Return the (X, Y) coordinate for the center point of the cell that contains the specified text.  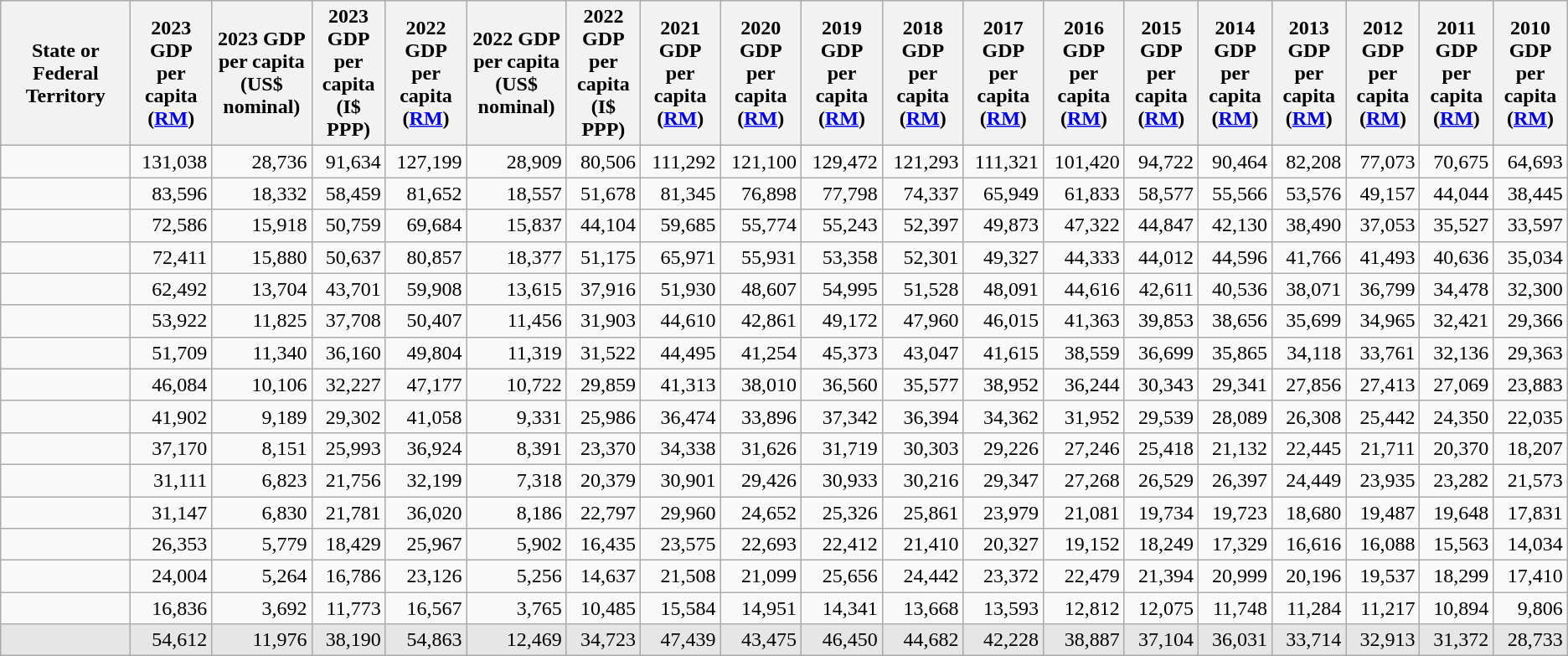
22,035 (1530, 416)
90,464 (1235, 162)
47,322 (1084, 225)
30,901 (680, 480)
24,652 (761, 512)
44,104 (603, 225)
80,506 (603, 162)
43,047 (923, 353)
54,612 (171, 640)
51,678 (603, 194)
51,175 (603, 257)
27,246 (1084, 448)
26,397 (1235, 480)
32,199 (426, 480)
5,264 (261, 576)
29,341 (1235, 385)
30,303 (923, 448)
131,038 (171, 162)
69,684 (426, 225)
49,804 (426, 353)
47,960 (923, 321)
34,118 (1309, 353)
19,648 (1457, 512)
2021 GDPper capita(RM) (680, 74)
27,856 (1309, 385)
41,058 (426, 416)
11,456 (516, 321)
25,993 (348, 448)
44,596 (1235, 257)
41,254 (761, 353)
38,656 (1235, 321)
2015 GDPper capita(RM) (1161, 74)
19,723 (1235, 512)
29,347 (1003, 480)
28,736 (261, 162)
21,573 (1530, 480)
32,227 (348, 385)
23,372 (1003, 576)
33,714 (1309, 640)
15,918 (261, 225)
20,999 (1235, 576)
33,896 (761, 416)
72,411 (171, 257)
31,522 (603, 353)
23,282 (1457, 480)
44,847 (1161, 225)
28,733 (1530, 640)
23,935 (1383, 480)
65,971 (680, 257)
18,299 (1457, 576)
6,830 (261, 512)
25,656 (843, 576)
25,418 (1161, 448)
44,682 (923, 640)
18,429 (348, 545)
38,559 (1084, 353)
8,186 (516, 512)
59,908 (426, 289)
27,268 (1084, 480)
46,084 (171, 385)
38,071 (1309, 289)
30,343 (1161, 385)
42,130 (1235, 225)
74,337 (923, 194)
2020 GDPper capita(RM) (761, 74)
82,208 (1309, 162)
36,699 (1161, 353)
49,157 (1383, 194)
129,472 (843, 162)
19,734 (1161, 512)
21,394 (1161, 576)
24,442 (923, 576)
21,711 (1383, 448)
36,394 (923, 416)
38,952 (1003, 385)
37,053 (1383, 225)
35,865 (1235, 353)
33,597 (1530, 225)
23,883 (1530, 385)
18,332 (261, 194)
18,249 (1161, 545)
44,012 (1161, 257)
17,329 (1235, 545)
37,104 (1161, 640)
12,469 (516, 640)
44,333 (1084, 257)
34,338 (680, 448)
41,902 (171, 416)
11,976 (261, 640)
45,373 (843, 353)
59,685 (680, 225)
35,527 (1457, 225)
11,319 (516, 353)
81,345 (680, 194)
36,020 (426, 512)
35,034 (1530, 257)
30,216 (923, 480)
54,995 (843, 289)
2023 GDPper capita(RM) (171, 74)
6,823 (261, 480)
80,857 (426, 257)
50,407 (426, 321)
29,539 (1161, 416)
58,577 (1161, 194)
2022 GDPper capita(US$ nominal) (516, 74)
49,327 (1003, 257)
37,170 (171, 448)
27,069 (1457, 385)
55,774 (761, 225)
51,930 (680, 289)
29,226 (1003, 448)
44,616 (1084, 289)
32,421 (1457, 321)
44,610 (680, 321)
47,177 (426, 385)
25,861 (923, 512)
36,160 (348, 353)
2022 GDPper capita(I$ PPP) (603, 74)
10,106 (261, 385)
21,132 (1235, 448)
26,529 (1161, 480)
18,207 (1530, 448)
48,091 (1003, 289)
17,410 (1530, 576)
22,412 (843, 545)
34,965 (1383, 321)
11,825 (261, 321)
16,836 (171, 608)
32,136 (1457, 353)
13,593 (1003, 608)
29,426 (761, 480)
2017 GDPper capita(RM) (1003, 74)
28,089 (1235, 416)
70,675 (1457, 162)
9,806 (1530, 608)
91,634 (348, 162)
24,449 (1309, 480)
32,300 (1530, 289)
38,445 (1530, 194)
25,326 (843, 512)
111,321 (1003, 162)
23,126 (426, 576)
36,924 (426, 448)
54,863 (426, 640)
18,377 (516, 257)
20,327 (1003, 545)
3,692 (261, 608)
41,363 (1084, 321)
36,474 (680, 416)
29,363 (1530, 353)
30,933 (843, 480)
61,833 (1084, 194)
8,151 (261, 448)
43,475 (761, 640)
22,445 (1309, 448)
40,536 (1235, 289)
24,350 (1457, 416)
31,372 (1457, 640)
14,951 (761, 608)
22,693 (761, 545)
10,894 (1457, 608)
14,637 (603, 576)
29,366 (1530, 321)
23,979 (1003, 512)
11,748 (1235, 608)
51,528 (923, 289)
111,292 (680, 162)
36,244 (1084, 385)
44,044 (1457, 194)
41,313 (680, 385)
37,916 (603, 289)
24,004 (171, 576)
9,189 (261, 416)
17,831 (1530, 512)
15,837 (516, 225)
77,073 (1383, 162)
55,243 (843, 225)
42,611 (1161, 289)
19,152 (1084, 545)
2016 GDPper capita(RM) (1084, 74)
21,099 (761, 576)
31,147 (171, 512)
15,880 (261, 257)
47,439 (680, 640)
53,576 (1309, 194)
13,668 (923, 608)
65,949 (1003, 194)
76,898 (761, 194)
19,487 (1383, 512)
58,459 (348, 194)
2010 GDPper capita(RM) (1530, 74)
22,797 (603, 512)
2014 GDPper capita(RM) (1235, 74)
16,616 (1309, 545)
16,786 (348, 576)
55,931 (761, 257)
50,637 (348, 257)
38,887 (1084, 640)
37,708 (348, 321)
11,773 (348, 608)
5,256 (516, 576)
31,719 (843, 448)
121,100 (761, 162)
49,873 (1003, 225)
37,342 (843, 416)
42,228 (1003, 640)
29,302 (348, 416)
23,575 (680, 545)
31,952 (1084, 416)
36,031 (1235, 640)
81,652 (426, 194)
28,909 (516, 162)
83,596 (171, 194)
34,478 (1457, 289)
10,722 (516, 385)
21,781 (348, 512)
53,922 (171, 321)
29,960 (680, 512)
121,293 (923, 162)
52,301 (923, 257)
15,584 (680, 608)
21,081 (1084, 512)
62,492 (171, 289)
12,075 (1161, 608)
42,861 (761, 321)
10,485 (603, 608)
2011 GDPper capita(RM) (1457, 74)
11,284 (1309, 608)
16,088 (1383, 545)
41,766 (1309, 257)
55,566 (1235, 194)
36,560 (843, 385)
51,709 (171, 353)
38,490 (1309, 225)
8,391 (516, 448)
44,495 (680, 353)
5,779 (261, 545)
16,567 (426, 608)
15,563 (1457, 545)
31,903 (603, 321)
46,015 (1003, 321)
94,722 (1161, 162)
50,759 (348, 225)
2023 GDPper capita(I$ PPP) (348, 74)
41,615 (1003, 353)
39,853 (1161, 321)
2012 GDPper capita(RM) (1383, 74)
72,586 (171, 225)
22,479 (1084, 576)
18,680 (1309, 512)
43,701 (348, 289)
33,761 (1383, 353)
25,442 (1383, 416)
25,967 (426, 545)
41,493 (1383, 257)
5,902 (516, 545)
101,420 (1084, 162)
77,798 (843, 194)
40,636 (1457, 257)
20,379 (603, 480)
State or Federal Territory (65, 74)
35,699 (1309, 321)
11,217 (1383, 608)
23,370 (603, 448)
9,331 (516, 416)
2019 GDPper capita(RM) (843, 74)
18,557 (516, 194)
25,986 (603, 416)
49,172 (843, 321)
53,358 (843, 257)
20,370 (1457, 448)
11,340 (261, 353)
13,615 (516, 289)
21,756 (348, 480)
27,413 (1383, 385)
64,693 (1530, 162)
34,723 (603, 640)
32,913 (1383, 640)
34,362 (1003, 416)
14,341 (843, 608)
31,111 (171, 480)
2023 GDPper capita(US$ nominal) (261, 74)
26,308 (1309, 416)
12,812 (1084, 608)
29,859 (603, 385)
7,318 (516, 480)
13,704 (261, 289)
127,199 (426, 162)
2018 GDPper capita(RM) (923, 74)
2013 GDPper capita(RM) (1309, 74)
31,626 (761, 448)
38,190 (348, 640)
38,010 (761, 385)
21,508 (680, 576)
21,410 (923, 545)
48,607 (761, 289)
3,765 (516, 608)
52,397 (923, 225)
36,799 (1383, 289)
26,353 (171, 545)
35,577 (923, 385)
2022 GDPper capita(RM) (426, 74)
20,196 (1309, 576)
19,537 (1383, 576)
16,435 (603, 545)
46,450 (843, 640)
14,034 (1530, 545)
